Identify which cell holds the provided text, then report its [X, Y] central coordinate. 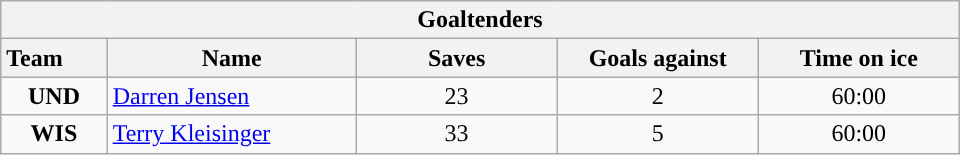
Terry Kleisinger [232, 134]
5 [658, 134]
Team [54, 58]
UND [54, 96]
23 [456, 96]
Goals against [658, 58]
Goaltenders [480, 20]
Name [232, 58]
Time on ice [858, 58]
Darren Jensen [232, 96]
33 [456, 134]
2 [658, 96]
Saves [456, 58]
WIS [54, 134]
